Provide the (X, Y) coordinate of the cell's center where the given text is located.  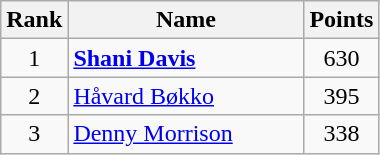
Håvard Bøkko (186, 96)
Shani Davis (186, 58)
630 (342, 58)
Name (186, 20)
395 (342, 96)
338 (342, 134)
Rank (34, 20)
2 (34, 96)
1 (34, 58)
Points (342, 20)
Denny Morrison (186, 134)
3 (34, 134)
